Return [x, y] of the center of cell containing provided text 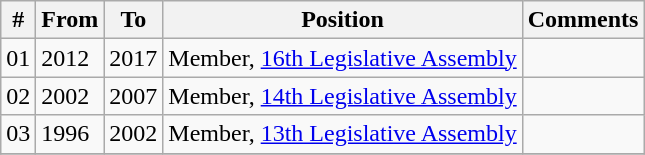
2017 [134, 58]
2012 [70, 58]
Member, 14th Legislative Assembly [342, 96]
To [134, 20]
Member, 16th Legislative Assembly [342, 58]
# [18, 20]
02 [18, 96]
01 [18, 58]
2007 [134, 96]
03 [18, 134]
Member, 13th Legislative Assembly [342, 134]
Comments [583, 20]
1996 [70, 134]
Position [342, 20]
From [70, 20]
